From the cell containing the given text, extract its center point as (x, y) coordinate. 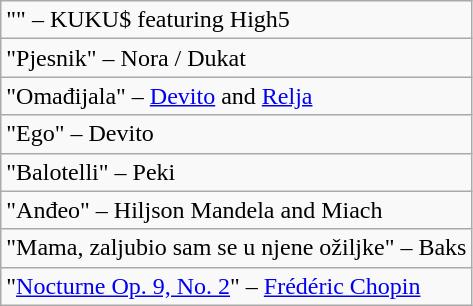
"Omađijala" – Devito and Relja (236, 96)
"Ego" – Devito (236, 134)
"Pjesnik" – Nora / Dukat (236, 58)
"Mama, zaljubio sam se u njene ožiljke" – Baks (236, 248)
"Anđeo" – Hiljson Mandela and Miach (236, 210)
"" – KUKU$ featuring High5 (236, 20)
"Nocturne Op. 9, No. 2" – Frédéric Chopin (236, 286)
"Balotelli" – Peki (236, 172)
